Provide the (X, Y) coordinate of the cell's center where the given text is located.  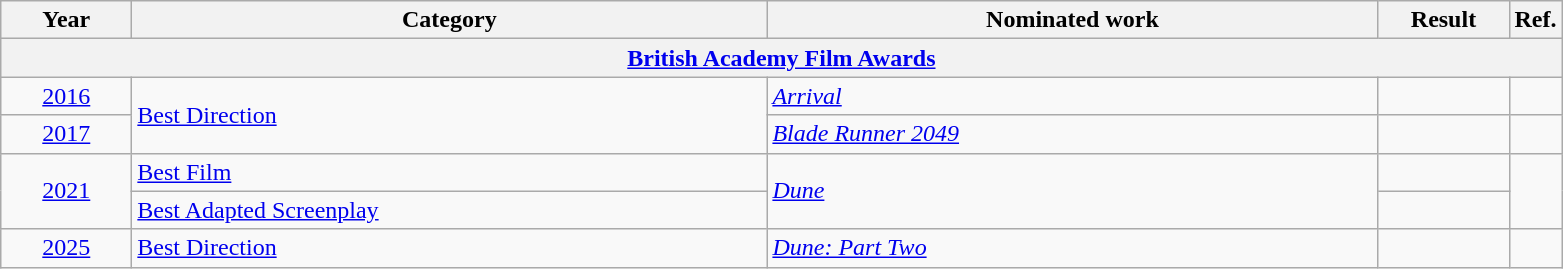
Ref. (1536, 20)
Category (450, 20)
Blade Runner 2049 (1072, 134)
Nominated work (1072, 20)
Dune: Part Two (1072, 248)
British Academy Film Awards (782, 58)
Year (66, 20)
Dune (1072, 191)
2017 (66, 134)
2025 (66, 248)
Result (1444, 20)
Arrival (1072, 96)
Best Adapted Screenplay (450, 210)
Best Film (450, 172)
2021 (66, 191)
2016 (66, 96)
